Search for the cell housing the specified text and yield its [X, Y] center coordinate. 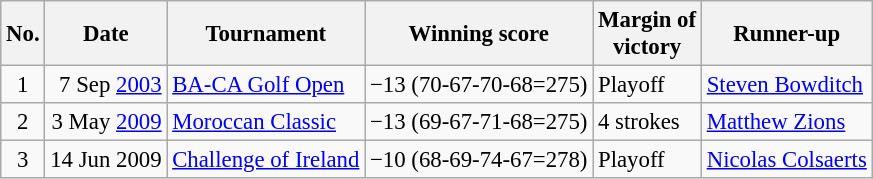
2 [23, 122]
14 Jun 2009 [106, 160]
Nicolas Colsaerts [786, 160]
Runner-up [786, 34]
Tournament [266, 34]
−10 (68-69-74-67=278) [479, 160]
−13 (69-67-71-68=275) [479, 122]
Challenge of Ireland [266, 160]
7 Sep 2003 [106, 85]
4 strokes [648, 122]
Winning score [479, 34]
Matthew Zions [786, 122]
Date [106, 34]
Margin ofvictory [648, 34]
No. [23, 34]
−13 (70-67-70-68=275) [479, 85]
3 [23, 160]
Moroccan Classic [266, 122]
3 May 2009 [106, 122]
Steven Bowditch [786, 85]
1 [23, 85]
BA-CA Golf Open [266, 85]
